Identify which cell holds the provided text, then report its [X, Y] central coordinate. 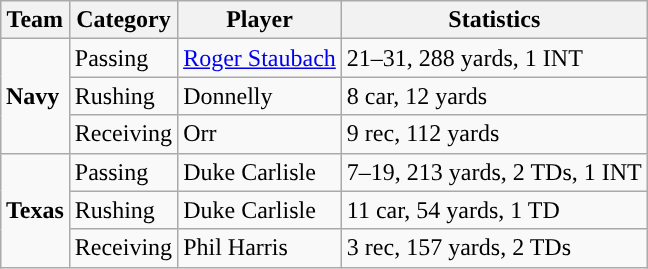
Donnelly [260, 96]
Player [260, 20]
8 car, 12 yards [494, 96]
Phil Harris [260, 248]
Statistics [494, 20]
Orr [260, 134]
Team [34, 20]
21–31, 288 yards, 1 INT [494, 58]
9 rec, 112 yards [494, 134]
Navy [34, 96]
7–19, 213 yards, 2 TDs, 1 INT [494, 172]
Category [123, 20]
Texas [34, 210]
11 car, 54 yards, 1 TD [494, 210]
3 rec, 157 yards, 2 TDs [494, 248]
Roger Staubach [260, 58]
